Scan for the cell matching the given text and deliver its [X, Y] coordinate at center. 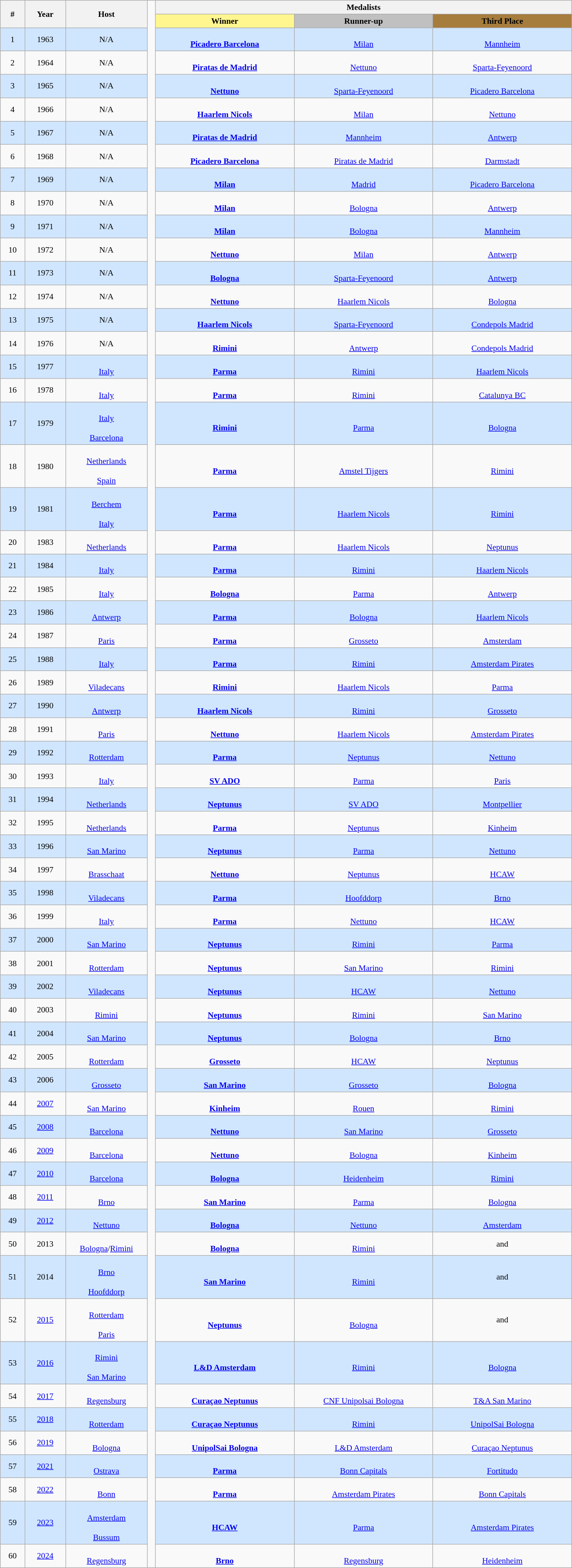
41 [13, 1033]
1989 [45, 683]
2001 [45, 963]
38 [13, 963]
2010 [45, 1174]
Montpellier [502, 800]
1968 [45, 156]
58 [13, 1490]
2019 [45, 1442]
51 [13, 1277]
1967 [45, 133]
24 [13, 636]
53 [13, 1363]
1964 [45, 63]
1996 [45, 846]
2008 [45, 1127]
3 [13, 86]
2002 [45, 986]
2 [13, 63]
1976 [45, 344]
25 [13, 659]
Madrid [363, 180]
50 [13, 1244]
6 [13, 156]
1975 [45, 320]
21 [13, 566]
2005 [45, 1057]
Winner [225, 21]
1990 [45, 706]
1995 [45, 823]
56 [13, 1442]
AmsterdamBussum [106, 1523]
1969 [45, 180]
1987 [45, 636]
1966 [45, 109]
14 [13, 344]
44 [13, 1103]
20 [13, 543]
Host [106, 14]
10 [13, 250]
CNF Unipolsai Bologna [363, 1396]
37 [13, 940]
26 [13, 683]
1994 [45, 800]
1978 [45, 390]
57 [13, 1466]
BerchemItaly [106, 509]
1971 [45, 227]
7 [13, 180]
Bonn [106, 1490]
30 [13, 776]
19 [13, 509]
Bologna/Rimini [106, 1244]
2021 [45, 1466]
1992 [45, 753]
2004 [45, 1033]
18 [13, 466]
2006 [45, 1081]
2003 [45, 1010]
1977 [45, 367]
43 [13, 1081]
1999 [45, 917]
2024 [45, 1556]
2007 [45, 1103]
42 [13, 1057]
1963 [45, 39]
35 [13, 893]
29 [13, 753]
22 [13, 589]
1988 [45, 659]
Year [45, 14]
1993 [45, 776]
2023 [45, 1523]
59 [13, 1523]
1972 [45, 250]
1997 [45, 870]
NetherlandsSpain [106, 466]
2011 [45, 1197]
2015 [45, 1320]
2012 [45, 1221]
1 [13, 39]
1985 [45, 589]
2014 [45, 1277]
28 [13, 729]
Brasschaat [106, 870]
1991 [45, 729]
47 [13, 1174]
2018 [45, 1420]
49 [13, 1221]
2017 [45, 1396]
11 [13, 273]
54 [13, 1396]
5 [13, 133]
33 [13, 846]
13 [13, 320]
46 [13, 1150]
1986 [45, 612]
Amstel Tijgers [363, 466]
39 [13, 986]
# [13, 14]
8 [13, 203]
2013 [45, 1244]
4 [13, 109]
Ostrava [106, 1466]
31 [13, 800]
1979 [45, 423]
Catalunya BC [502, 390]
34 [13, 870]
52 [13, 1320]
48 [13, 1197]
55 [13, 1420]
27 [13, 706]
Medalists [364, 7]
ItalyBarcelona [106, 423]
T&A San Marino [502, 1396]
40 [13, 1010]
2022 [45, 1490]
17 [13, 423]
Rouen [363, 1103]
60 [13, 1556]
Runner-up [363, 21]
1984 [45, 566]
15 [13, 367]
1983 [45, 543]
2009 [45, 1150]
Fortitudo [502, 1466]
9 [13, 227]
45 [13, 1127]
RotterdamParis [106, 1320]
1981 [45, 509]
16 [13, 390]
Third Place [502, 21]
1980 [45, 466]
Hoofddorp [363, 893]
RiminiSan Marino [106, 1363]
36 [13, 917]
1998 [45, 893]
2016 [45, 1363]
23 [13, 612]
2000 [45, 940]
BrnoHoofddorp [106, 1277]
1965 [45, 86]
32 [13, 823]
1970 [45, 203]
1974 [45, 297]
1973 [45, 273]
12 [13, 297]
Darmstadt [502, 156]
